Detect which cell encompasses the target text, then output its [X, Y] center coordinate. 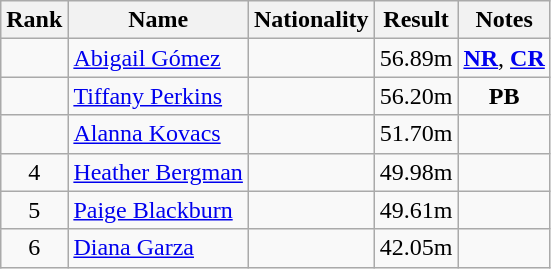
Name [158, 20]
5 [34, 210]
Heather Bergman [158, 172]
56.20m [416, 96]
Alanna Kovacs [158, 134]
51.70m [416, 134]
Nationality [311, 20]
Notes [504, 20]
56.89m [416, 58]
NR, CR [504, 58]
PB [504, 96]
Rank [34, 20]
4 [34, 172]
6 [34, 248]
Tiffany Perkins [158, 96]
49.98m [416, 172]
Paige Blackburn [158, 210]
Abigail Gómez [158, 58]
Result [416, 20]
42.05m [416, 248]
Diana Garza [158, 248]
49.61m [416, 210]
